Locate the cell with the specified text and output its (x, y) center coordinate. 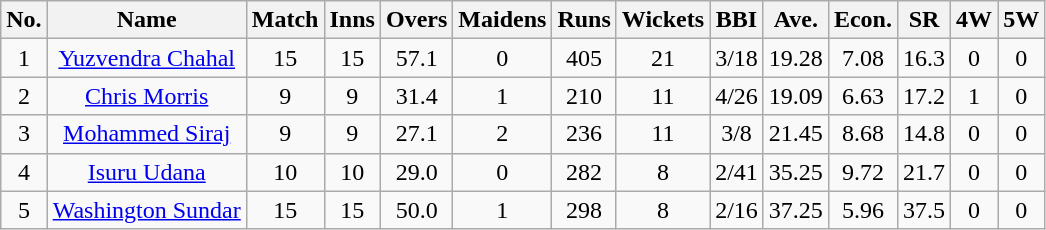
21.45 (796, 134)
17.2 (924, 96)
4/26 (737, 96)
3/8 (737, 134)
37.25 (796, 210)
14.8 (924, 134)
Maidens (502, 20)
Ave. (796, 20)
21 (662, 58)
Name (146, 20)
31.4 (416, 96)
57.1 (416, 58)
Washington Sundar (146, 210)
3/18 (737, 58)
19.28 (796, 58)
5W (1022, 20)
2/41 (737, 172)
Mohammed Siraj (146, 134)
SR (924, 20)
16.3 (924, 58)
4W (974, 20)
Runs (584, 20)
35.25 (796, 172)
7.08 (862, 58)
29.0 (416, 172)
No. (24, 20)
9.72 (862, 172)
3 (24, 134)
236 (584, 134)
Overs (416, 20)
Isuru Udana (146, 172)
BBI (737, 20)
37.5 (924, 210)
5.96 (862, 210)
6.63 (862, 96)
Yuzvendra Chahal (146, 58)
5 (24, 210)
8.68 (862, 134)
50.0 (416, 210)
210 (584, 96)
Chris Morris (146, 96)
282 (584, 172)
27.1 (416, 134)
19.09 (796, 96)
Inns (352, 20)
2/16 (737, 210)
405 (584, 58)
298 (584, 210)
Econ. (862, 20)
4 (24, 172)
Wickets (662, 20)
21.7 (924, 172)
Match (285, 20)
